Detect which cell encompasses the target text, then output its (x, y) center coordinate. 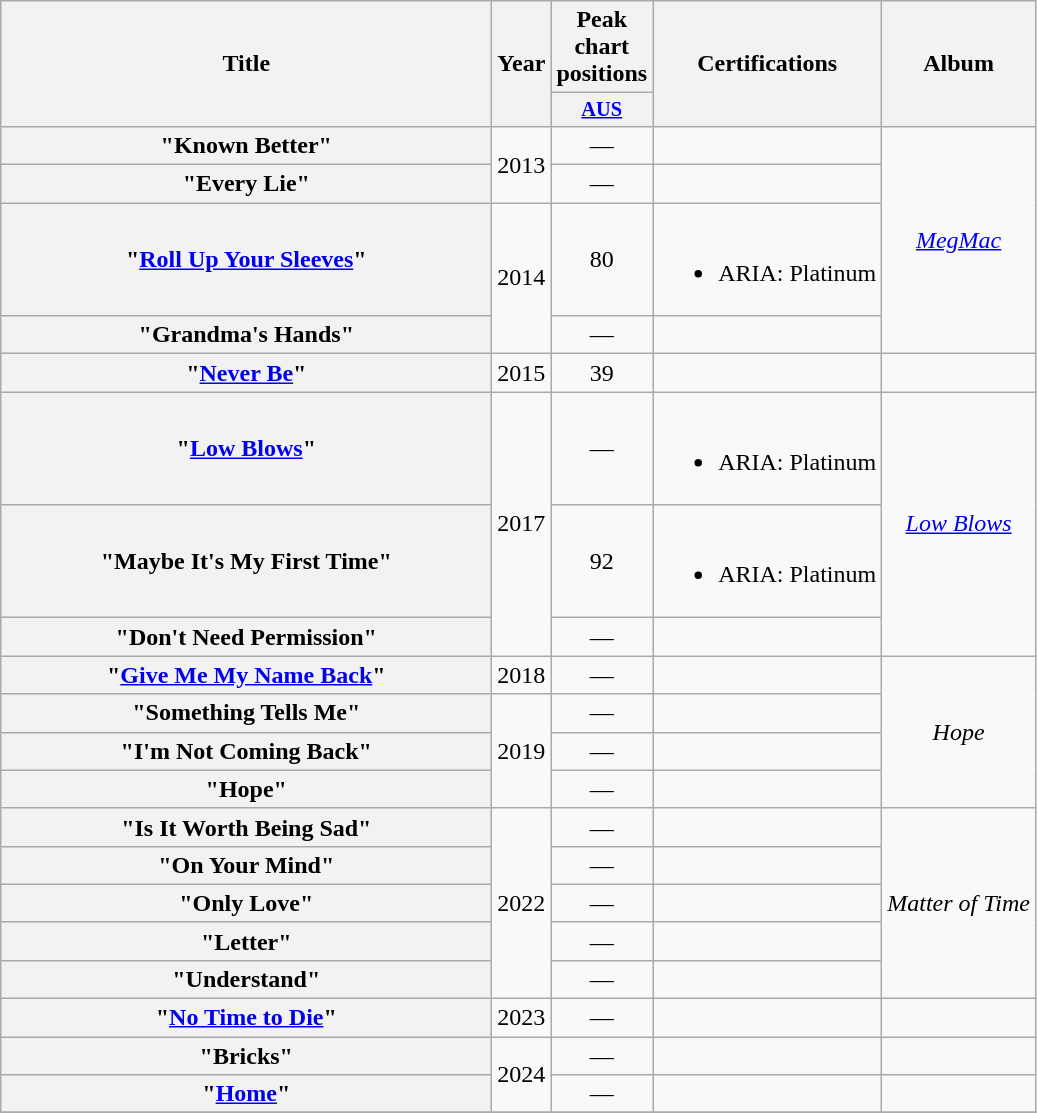
2019 (522, 751)
"No Time to Die" (246, 1018)
Year (522, 64)
AUS (602, 110)
2013 (522, 164)
"Low Blows" (246, 448)
"Hope" (246, 789)
92 (602, 562)
2023 (522, 1018)
2014 (522, 278)
2015 (522, 373)
MegMac (959, 240)
"On Your Mind" (246, 865)
39 (602, 373)
Certifications (768, 64)
"Every Lie" (246, 184)
"Only Love" (246, 903)
Low Blows (959, 524)
"Something Tells Me" (246, 713)
"Give Me My Name Back" (246, 675)
"Understand" (246, 979)
2018 (522, 675)
2017 (522, 524)
"Grandma's Hands" (246, 335)
"Never Be" (246, 373)
"Is It Worth Being Sad" (246, 827)
"Roll Up Your Sleeves" (246, 260)
2022 (522, 903)
"I'm Not Coming Back" (246, 751)
"Letter" (246, 941)
Title (246, 64)
Matter of Time (959, 903)
"Don't Need Permission" (246, 637)
"Home" (246, 1094)
80 (602, 260)
"Known Better" (246, 145)
"Bricks" (246, 1056)
Album (959, 64)
Peak chart positions (602, 47)
"Maybe It's My First Time" (246, 562)
Hope (959, 732)
2024 (522, 1075)
